Identify which cell holds the provided text, then report its (x, y) central coordinate. 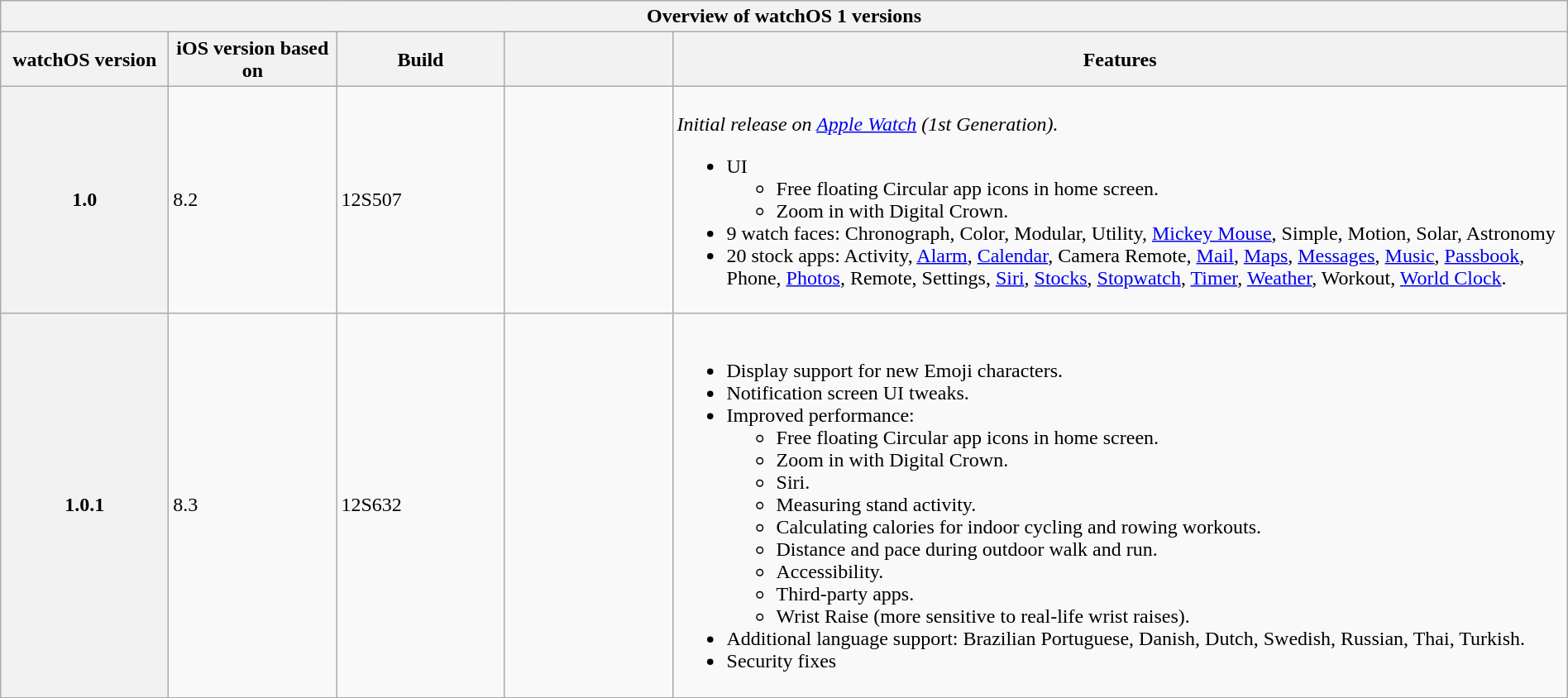
Features (1120, 60)
iOS version based on (253, 60)
watchOS version (84, 60)
Overview of watchOS 1 versions (784, 17)
12S632 (420, 505)
1.0 (84, 200)
8.2 (253, 200)
8.3 (253, 505)
1.0.1 (84, 505)
12S507 (420, 200)
Build (420, 60)
